For the text-containing cell, return its midpoint in [X, Y] coordinate format. 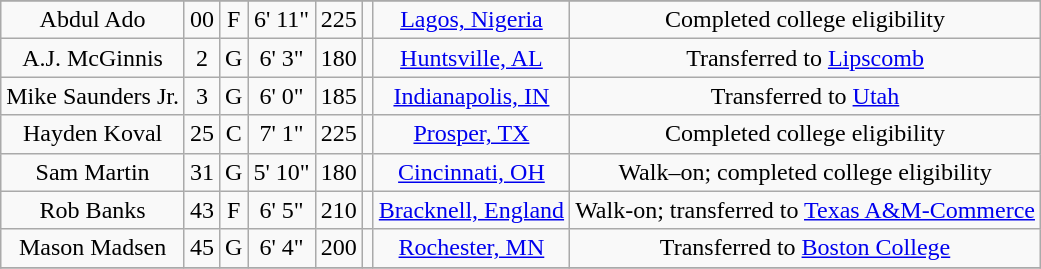
Mike Saunders Jr. [93, 96]
45 [202, 248]
Transferred to Boston College [806, 248]
Mason Madsen [93, 248]
Lagos, Nigeria [471, 20]
5' 10" [282, 172]
6' 4" [282, 248]
Bracknell, England [471, 210]
43 [202, 210]
Rochester, MN [471, 248]
Huntsville, AL [471, 58]
2 [202, 58]
Hayden Koval [93, 134]
Transferred to Utah [806, 96]
Walk-on; transferred to Texas A&M-Commerce [806, 210]
210 [338, 210]
Sam Martin [93, 172]
6' 5" [282, 210]
200 [338, 248]
185 [338, 96]
Indianapolis, IN [471, 96]
6' 3" [282, 58]
Abdul Ado [93, 20]
00 [202, 20]
6' 0" [282, 96]
Prosper, TX [471, 134]
Cincinnati, OH [471, 172]
Walk–on; completed college eligibility [806, 172]
25 [202, 134]
Transferred to Lipscomb [806, 58]
6' 11" [282, 20]
3 [202, 96]
A.J. McGinnis [93, 58]
31 [202, 172]
Rob Banks [93, 210]
C [234, 134]
7' 1" [282, 134]
